Return [X, Y] of the center of cell containing provided text 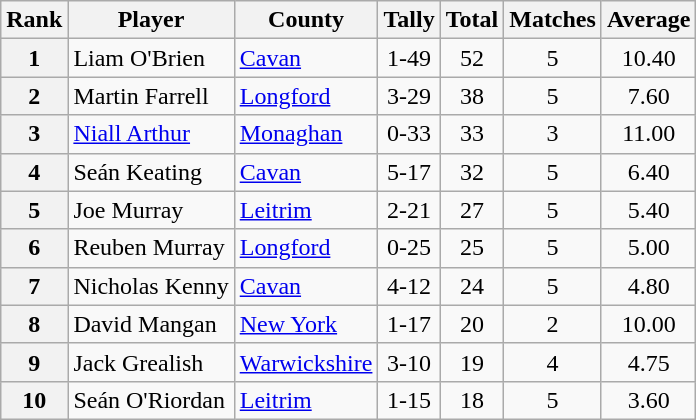
9 [34, 362]
Seán O'Riordan [151, 400]
5-17 [409, 172]
Joe Murray [151, 210]
New York [306, 324]
1 [34, 58]
Warwickshire [306, 362]
1-17 [409, 324]
0-25 [409, 248]
25 [472, 248]
2-21 [409, 210]
7.60 [648, 96]
3-29 [409, 96]
4.75 [648, 362]
Seán Keating [151, 172]
Martin Farrell [151, 96]
1-49 [409, 58]
6.40 [648, 172]
Player [151, 20]
10 [34, 400]
6 [34, 248]
Niall Arthur [151, 134]
Jack Grealish [151, 362]
19 [472, 362]
8 [34, 324]
11.00 [648, 134]
3.60 [648, 400]
Monaghan [306, 134]
Reuben Murray [151, 248]
33 [472, 134]
5.40 [648, 210]
4-12 [409, 286]
Tally [409, 20]
Matches [553, 20]
Total [472, 20]
David Mangan [151, 324]
Rank [34, 20]
Average [648, 20]
32 [472, 172]
4.80 [648, 286]
Liam O'Brien [151, 58]
52 [472, 58]
10.00 [648, 324]
18 [472, 400]
27 [472, 210]
24 [472, 286]
3-10 [409, 362]
County [306, 20]
0-33 [409, 134]
1-15 [409, 400]
20 [472, 324]
38 [472, 96]
Nicholas Kenny [151, 286]
5.00 [648, 248]
7 [34, 286]
10.40 [648, 58]
